Detect which cell encompasses the target text, then output its [x, y] center coordinate. 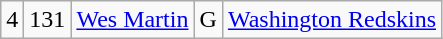
G [208, 20]
4 [12, 20]
Washington Redskins [332, 20]
Wes Martin [132, 20]
131 [48, 20]
